For the text-containing cell, return its midpoint in (X, Y) coordinate format. 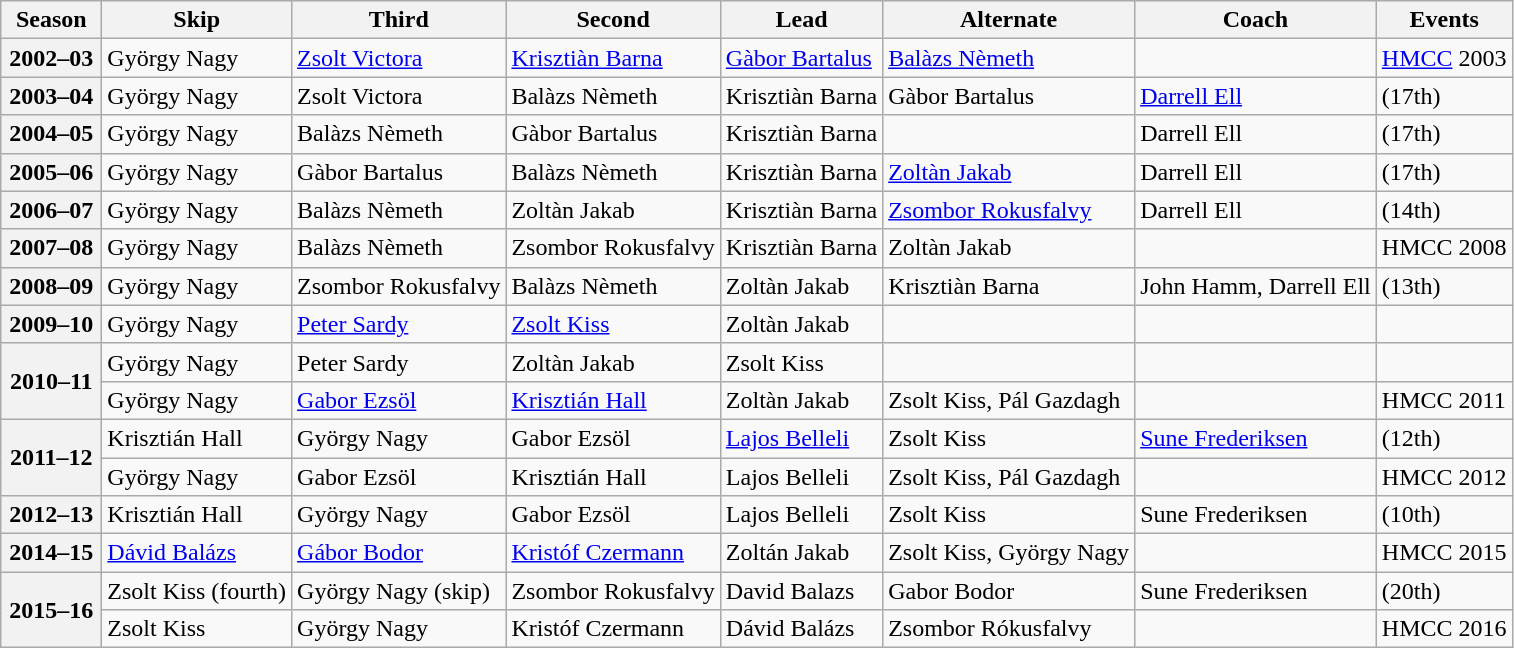
2008–09 (52, 286)
(13th) (1444, 286)
Coach (1256, 20)
(10th) (1444, 515)
2009–10 (52, 324)
Third (399, 20)
György Nagy (skip) (399, 591)
2011–12 (52, 457)
Zsolt Kiss (fourth) (197, 591)
HMCC 2008 (1444, 248)
(20th) (1444, 591)
Skip (197, 20)
2012–13 (52, 515)
2006–07 (52, 210)
2014–15 (52, 553)
2007–08 (52, 248)
HMCC 2012 (1444, 477)
HMCC 2003 (1444, 58)
David Balazs (801, 591)
2010–11 (52, 381)
(12th) (1444, 438)
Events (1444, 20)
Second (613, 20)
Gábor Bodor (399, 553)
HMCC 2011 (1444, 400)
Zoltán Jakab (801, 553)
Gabor Bodor (1009, 591)
2002–03 (52, 58)
John Hamm, Darrell Ell (1256, 286)
2003–04 (52, 96)
Lead (801, 20)
(14th) (1444, 210)
2005–06 (52, 172)
HMCC 2016 (1444, 629)
2015–16 (52, 610)
2004–05 (52, 134)
Zsombor Rókusfalvy (1009, 629)
Alternate (1009, 20)
Season (52, 20)
HMCC 2015 (1444, 553)
Zsolt Kiss, György Nagy (1009, 553)
